Output the (X, Y) coordinate of the center of the cell containing the given text.  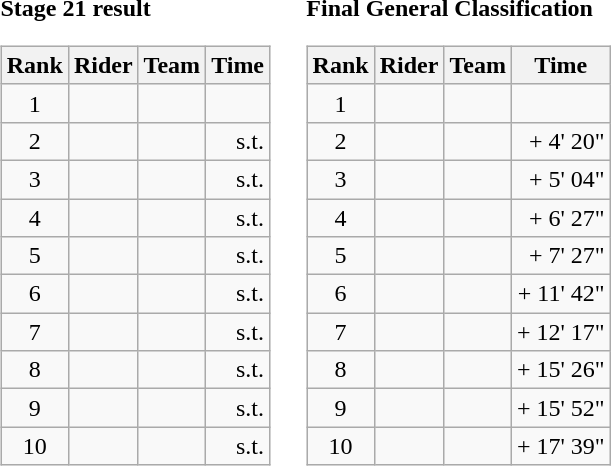
+ 7' 27" (560, 256)
+ 11' 42" (560, 294)
+ 15' 26" (560, 370)
+ 17' 39" (560, 446)
+ 15' 52" (560, 408)
+ 5' 04" (560, 179)
+ 4' 20" (560, 141)
+ 12' 17" (560, 332)
+ 6' 27" (560, 217)
